Detect which cell encompasses the target text, then output its [x, y] center coordinate. 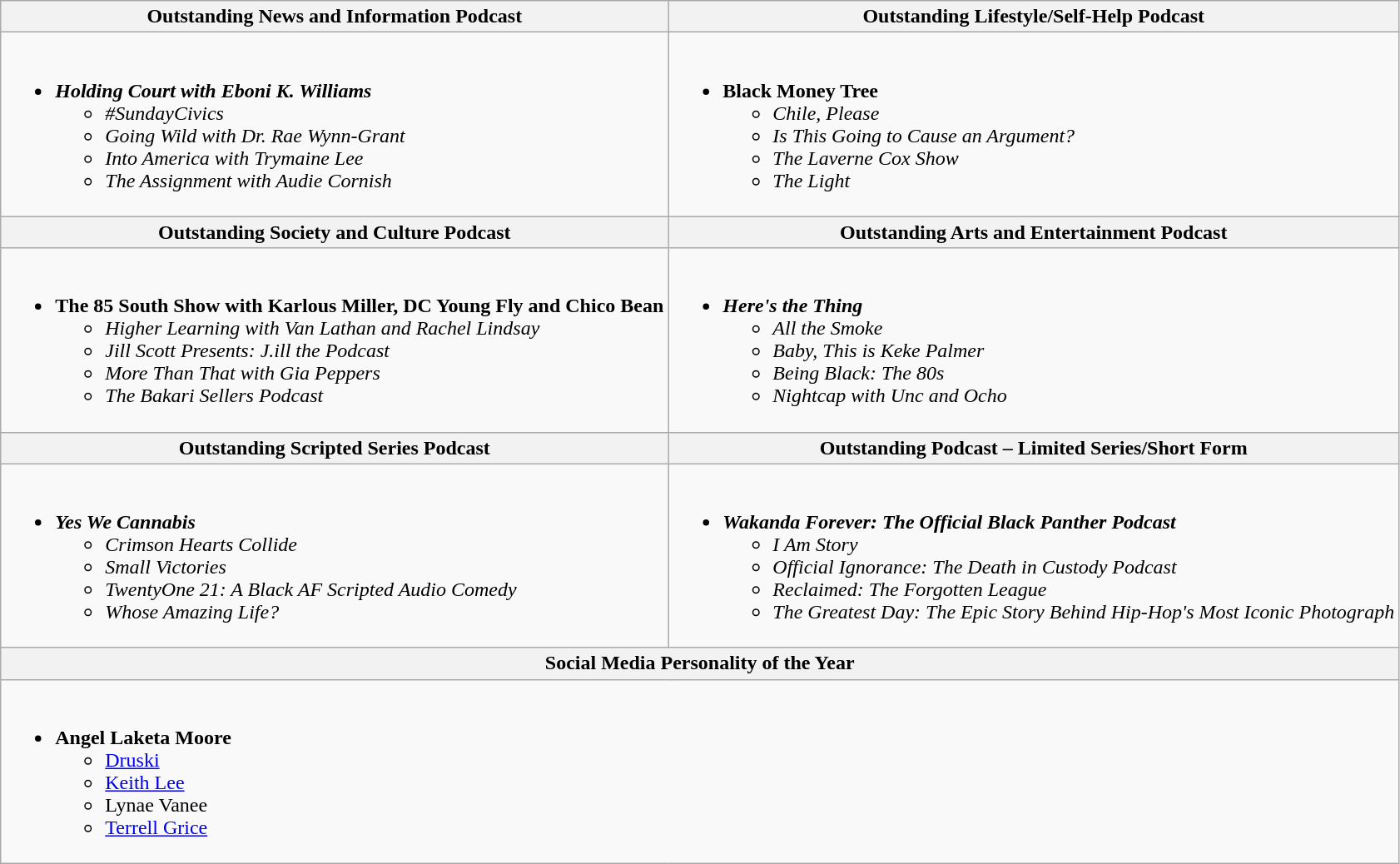
Outstanding Society and Culture Podcast [335, 232]
Here's the ThingAll the SmokeBaby, This is Keke PalmerBeing Black: The 80sNightcap with Unc and Ocho [1034, 340]
Outstanding Arts and Entertainment Podcast [1034, 232]
Angel Laketa MooreDruskiKeith LeeLynae VaneeTerrell Grice [700, 771]
Social Media Personality of the Year [700, 663]
Outstanding Lifestyle/Self-Help Podcast [1034, 17]
Black Money TreeChile, PleaseIs This Going to Cause an Argument?The Laverne Cox ShowThe Light [1034, 125]
Outstanding Podcast – Limited Series/Short Form [1034, 448]
Yes We CannabisCrimson Hearts CollideSmall VictoriesTwentyOne 21: A Black AF Scripted Audio ComedyWhose Amazing Life? [335, 556]
Outstanding News and Information Podcast [335, 17]
Outstanding Scripted Series Podcast [335, 448]
Holding Court with Eboni K. Williams#SundayCivicsGoing Wild with Dr. Rae Wynn-GrantInto America with Trymaine LeeThe Assignment with Audie Cornish [335, 125]
